Identify which cell holds the provided text, then report its (X, Y) central coordinate. 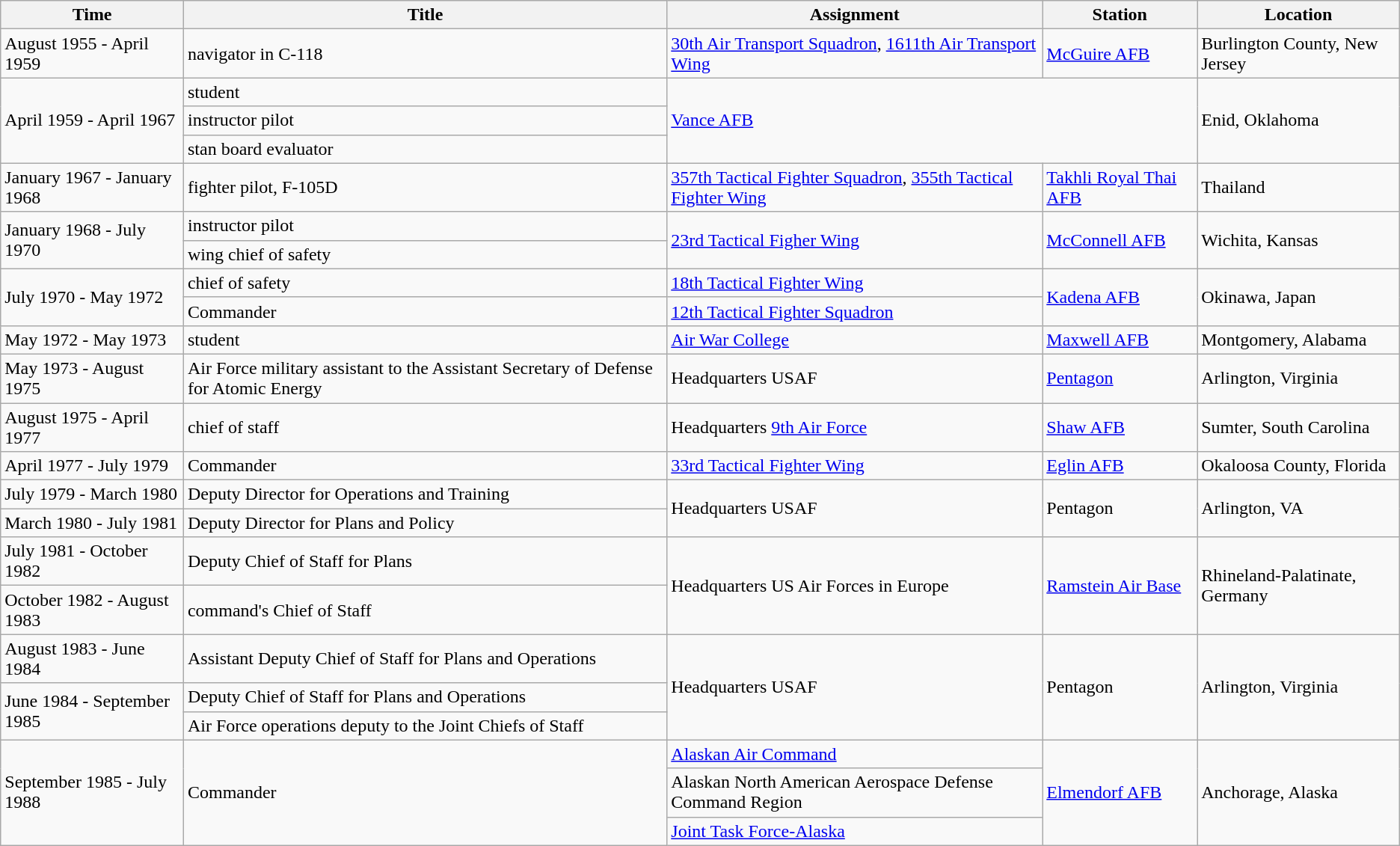
Eglin AFB (1120, 466)
Okinawa, Japan (1298, 297)
357th Tactical Fighter Squadron, 355th Tactical Fighter Wing (855, 187)
Enid, Oklahoma (1298, 120)
Joint Task Force-Alaska (855, 831)
May 1972 - May 1973 (93, 340)
Rhineland-Palatinate, Germany (1298, 586)
Alaskan Air Command (855, 754)
May 1973 - August 1975 (93, 378)
chief of staff (425, 426)
Assignment (855, 15)
chief of safety (425, 283)
August 1975 - April 1977 (93, 426)
Title (425, 15)
McGuire AFB (1120, 54)
McConnell AFB (1120, 240)
July 1970 - May 1972 (93, 297)
Deputy Chief of Staff for Plans (425, 561)
Shaw AFB (1120, 426)
Assistant Deputy Chief of Staff for Plans and Operations (425, 658)
July 1981 - October 1982 (93, 561)
Maxwell AFB (1120, 340)
18th Tactical Fighter Wing (855, 283)
Air War College (855, 340)
30th Air Transport Squadron, 1611th Air Transport Wing (855, 54)
Time (93, 15)
Elmendorf AFB (1120, 793)
Station (1120, 15)
March 1980 - July 1981 (93, 523)
Kadena AFB (1120, 297)
April 1977 - July 1979 (93, 466)
Ramstein Air Base (1120, 586)
August 1955 - April 1959 (93, 54)
12th Tactical Fighter Squadron (855, 311)
Headquarters US Air Forces in Europe (855, 586)
Sumter, South Carolina (1298, 426)
Location (1298, 15)
January 1967 - January 1968 (93, 187)
Air Force operations deputy to the Joint Chiefs of Staff (425, 726)
Wichita, Kansas (1298, 240)
Arlington, VA (1298, 509)
October 1982 - August 1983 (93, 610)
April 1959 - April 1967 (93, 120)
Okaloosa County, Florida (1298, 466)
Vance AFB (932, 120)
wing chief of safety (425, 254)
navigator in C-118 (425, 54)
23rd Tactical Figher Wing (855, 240)
July 1979 - March 1980 (93, 494)
Deputy Director for Plans and Policy (425, 523)
Montgomery, Alabama (1298, 340)
January 1968 - July 1970 (93, 240)
Alaskan North American Aerospace Defense Command Region (855, 793)
command's Chief of Staff (425, 610)
June 1984 - September 1985 (93, 711)
Burlington County, New Jersey (1298, 54)
September 1985 - July 1988 (93, 793)
fighter pilot, F-105D (425, 187)
33rd Tactical Fighter Wing (855, 466)
August 1983 - June 1984 (93, 658)
Thailand (1298, 187)
Deputy Chief of Staff for Plans and Operations (425, 697)
Takhli Royal Thai AFB (1120, 187)
stan board evaluator (425, 149)
Headquarters 9th Air Force (855, 426)
Air Force military assistant to the Assistant Secretary of Defense for Atomic Energy (425, 378)
Deputy Director for Operations and Training (425, 494)
Anchorage, Alaska (1298, 793)
